Determine the [x, y] coordinate at the center of the cell enclosing the given text.  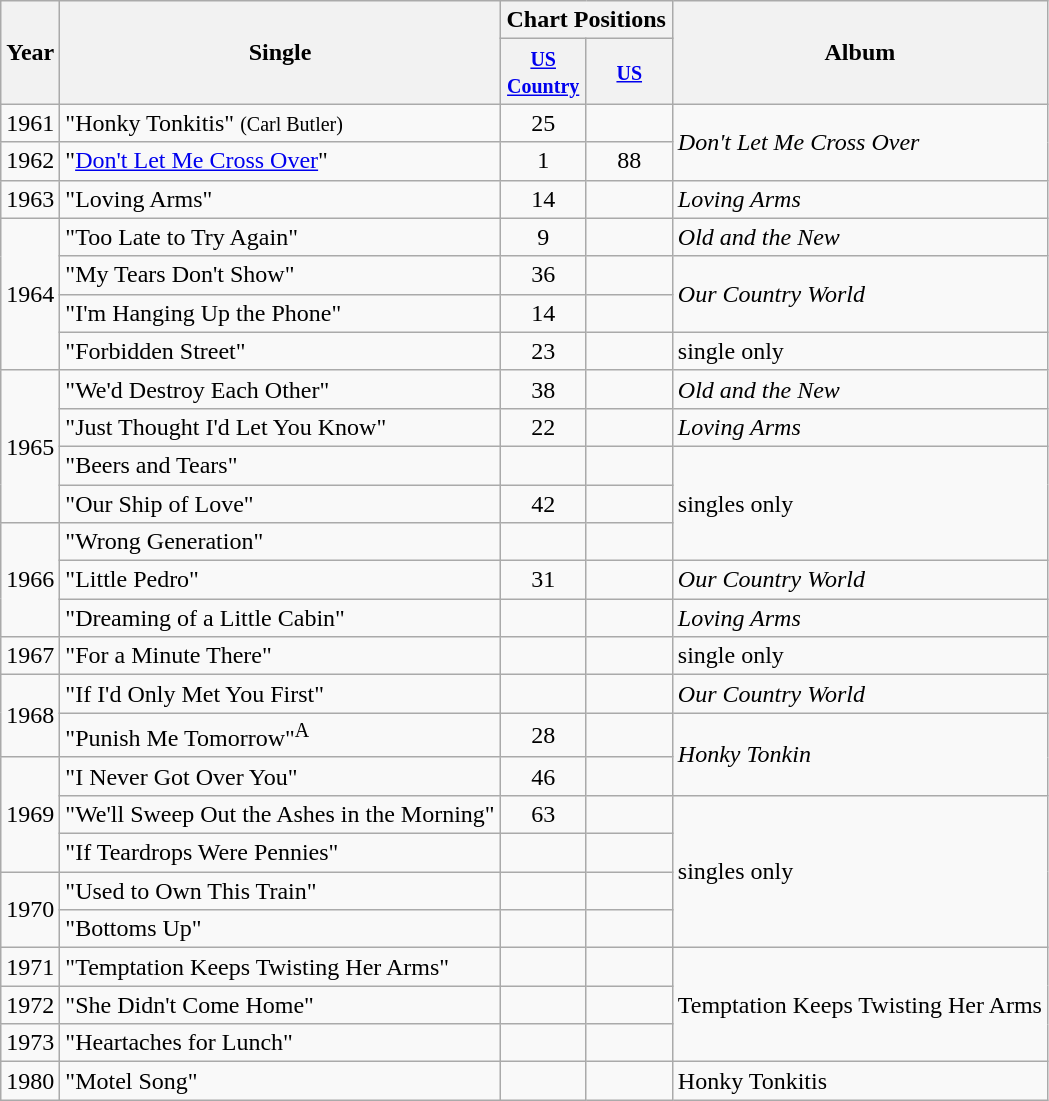
"Heartaches for Lunch" [280, 1043]
1 [543, 161]
"Dreaming of a Little Cabin" [280, 618]
"My Tears Don't Show" [280, 275]
1971 [30, 967]
"We'd Destroy Each Other" [280, 389]
Year [30, 52]
1969 [30, 814]
"Little Pedro" [280, 580]
1968 [30, 716]
"Bottoms Up" [280, 929]
42 [543, 503]
38 [543, 389]
US Country [543, 72]
"Don't Let Me Cross Over" [280, 161]
23 [543, 351]
"We'll Sweep Out the Ashes in the Morning" [280, 814]
1963 [30, 199]
1961 [30, 123]
"I'm Hanging Up the Phone" [280, 313]
Single [280, 52]
"Punish Me Tomorrow"A [280, 736]
"Beers and Tears" [280, 465]
1964 [30, 294]
Chart Positions [586, 20]
1962 [30, 161]
US [629, 72]
Honky Tonkitis [860, 1081]
"She Didn't Come Home" [280, 1005]
88 [629, 161]
63 [543, 814]
"Our Ship of Love" [280, 503]
"Used to Own This Train" [280, 891]
"If I'd Only Met You First" [280, 694]
"Motel Song" [280, 1081]
"Too Late to Try Again" [280, 237]
36 [543, 275]
"Forbidden Street" [280, 351]
"Honky Tonkitis" (Carl Butler) [280, 123]
"Temptation Keeps Twisting Her Arms" [280, 967]
28 [543, 736]
25 [543, 123]
"If Teardrops Were Pennies" [280, 853]
1967 [30, 656]
1972 [30, 1005]
1966 [30, 580]
"Loving Arms" [280, 199]
Album [860, 52]
"Wrong Generation" [280, 542]
22 [543, 427]
Temptation Keeps Twisting Her Arms [860, 1005]
1973 [30, 1043]
46 [543, 776]
31 [543, 580]
"Just Thought I'd Let You Know" [280, 427]
"For a Minute There" [280, 656]
1980 [30, 1081]
9 [543, 237]
"I Never Got Over You" [280, 776]
1970 [30, 910]
Honky Tonkin [860, 754]
Don't Let Me Cross Over [860, 142]
1965 [30, 446]
